From the cell containing the given text, extract its center point as [X, Y] coordinate. 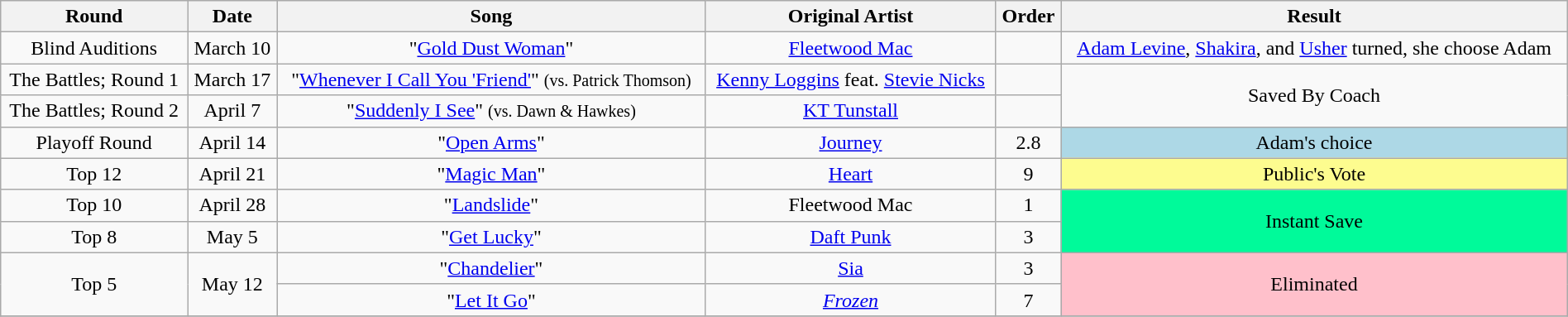
Daft Punk [850, 237]
Order [1029, 17]
Song [491, 17]
Original Artist [850, 17]
Journey [850, 142]
April 21 [233, 174]
2.8 [1029, 142]
"Magic Man" [491, 174]
April 14 [233, 142]
Adam's choice [1314, 142]
"Open Arms" [491, 142]
Eliminated [1314, 284]
7 [1029, 300]
1 [1029, 205]
Frozen [850, 300]
March 10 [233, 48]
Result [1314, 17]
April 28 [233, 205]
Top 10 [94, 205]
Round [94, 17]
Top 5 [94, 284]
The Battles; Round 2 [94, 111]
Blind Auditions [94, 48]
"Suddenly I See" (vs. Dawn & Hawkes) [491, 111]
March 17 [233, 79]
May 5 [233, 237]
"Whenever I Call You 'Friend'" (vs. Patrick Thomson) [491, 79]
Date [233, 17]
"Landslide" [491, 205]
Adam Levine, Shakira, and Usher turned, she choose Adam [1314, 48]
9 [1029, 174]
"Gold Dust Woman" [491, 48]
Heart [850, 174]
Playoff Round [94, 142]
Sia [850, 268]
"Chandelier" [491, 268]
The Battles; Round 1 [94, 79]
KT Tunstall [850, 111]
Public's Vote [1314, 174]
Top 12 [94, 174]
Top 8 [94, 237]
May 12 [233, 284]
April 7 [233, 111]
Kenny Loggins feat. Stevie Nicks [850, 79]
Saved By Coach [1314, 95]
Instant Save [1314, 221]
"Let It Go" [491, 300]
"Get Lucky" [491, 237]
